For the text-containing cell, return its midpoint in (x, y) coordinate format. 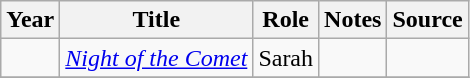
Year (30, 20)
Title (156, 20)
Night of the Comet (156, 58)
Notes (353, 20)
Source (428, 20)
Sarah (286, 58)
Role (286, 20)
